Capture the cell that displays the provided text and extract its [x, y] central coordinate. 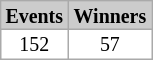
Winners [110, 16]
Events [34, 16]
152 [34, 44]
57 [110, 44]
